Search for the cell housing the specified text and yield its [x, y] center coordinate. 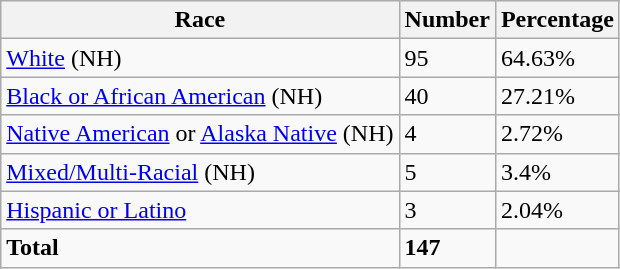
5 [447, 172]
Hispanic or Latino [200, 210]
2.72% [557, 134]
147 [447, 248]
3 [447, 210]
95 [447, 58]
Number [447, 20]
Mixed/Multi-Racial (NH) [200, 172]
Black or African American (NH) [200, 96]
Race [200, 20]
2.04% [557, 210]
White (NH) [200, 58]
Percentage [557, 20]
64.63% [557, 58]
27.21% [557, 96]
3.4% [557, 172]
Total [200, 248]
4 [447, 134]
40 [447, 96]
Native American or Alaska Native (NH) [200, 134]
